Return the [x, y] coordinate for the center point of the cell that contains the specified text.  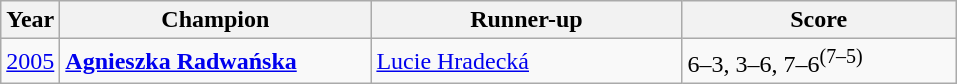
6–3, 3–6, 7–6(7–5) [819, 62]
Agnieszka Radwańska [216, 62]
Lucie Hradecká [526, 62]
2005 [30, 62]
Runner-up [526, 20]
Year [30, 20]
Champion [216, 20]
Score [819, 20]
